Capture the cell that displays the provided text and extract its (x, y) central coordinate. 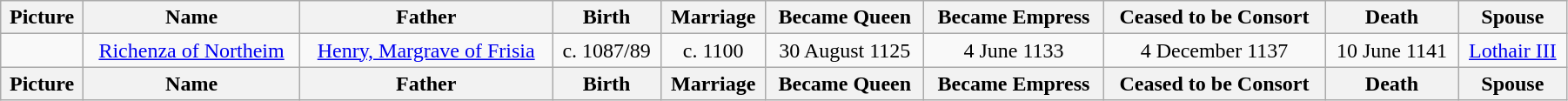
30 August 1125 (845, 50)
c. 1100 (713, 50)
4 June 1133 (1015, 50)
c. 1087/89 (607, 50)
Richenza of Northeim (191, 50)
Lothair III (1512, 50)
Henry, Margrave of Frisia (426, 50)
4 December 1137 (1214, 50)
10 June 1141 (1392, 50)
